Scan for the cell matching the given text and deliver its [X, Y] coordinate at center. 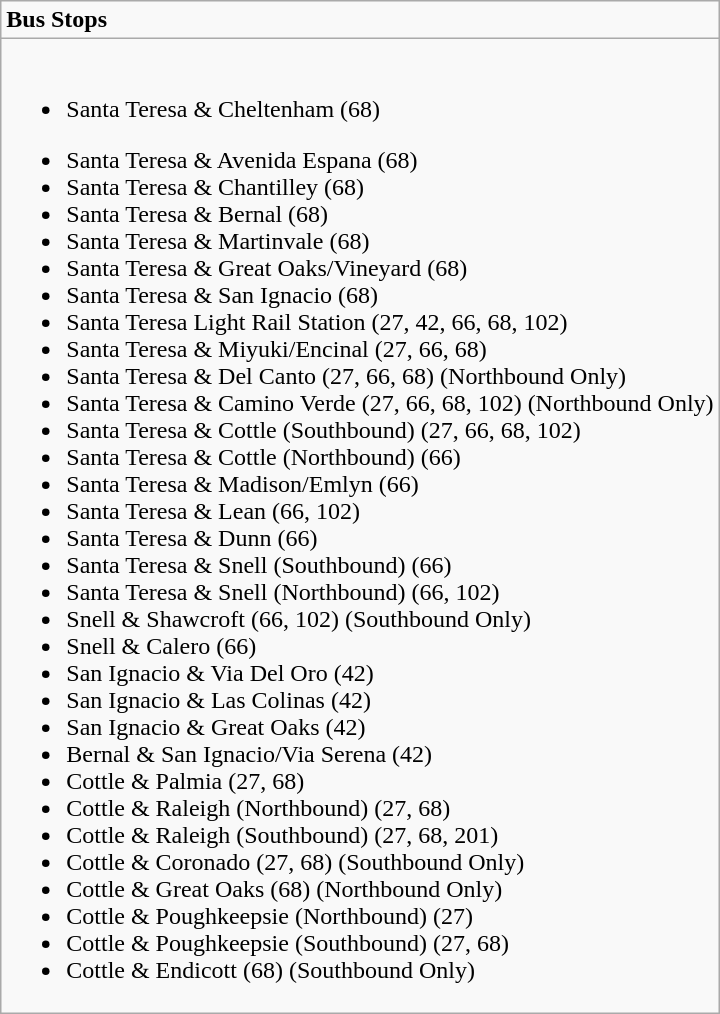
Bus Stops [360, 20]
